From the cell containing the given text, extract its center point as (X, Y) coordinate. 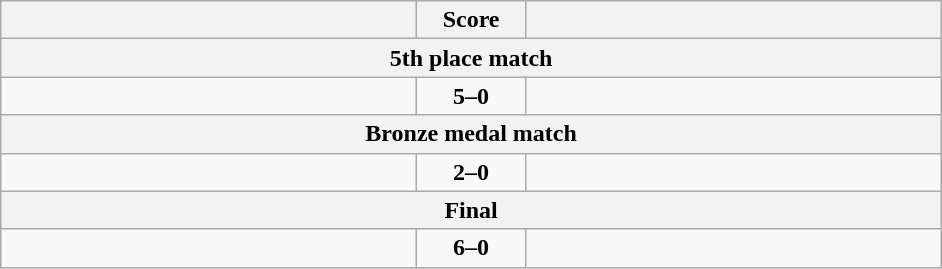
2–0 (472, 172)
6–0 (472, 248)
5–0 (472, 96)
5th place match (472, 58)
Final (472, 210)
Bronze medal match (472, 134)
Score (472, 20)
